Search for the cell housing the specified text and yield its [x, y] center coordinate. 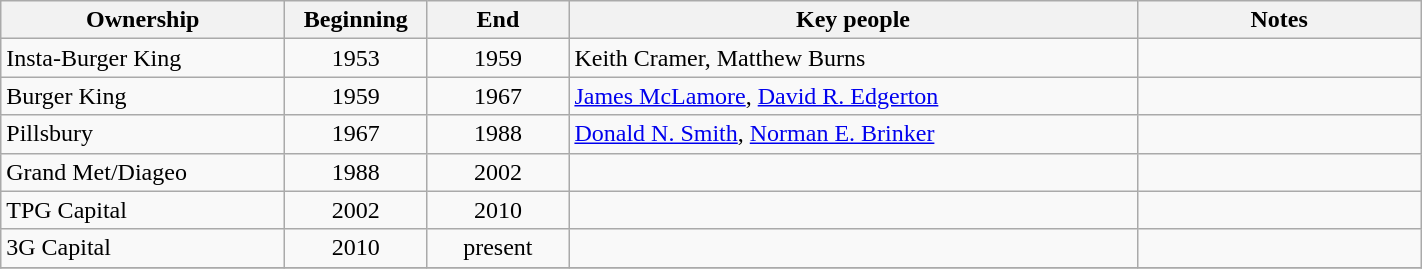
3G Capital [143, 248]
Grand Met/Diageo [143, 172]
TPG Capital [143, 210]
Notes [1279, 20]
Pillsbury [143, 134]
Keith Cramer, Matthew Burns [853, 58]
Burger King [143, 96]
James McLamore, David R. Edgerton [853, 96]
Beginning [356, 20]
End [498, 20]
Ownership [143, 20]
Insta-Burger King [143, 58]
present [498, 248]
Key people [853, 20]
1953 [356, 58]
Donald N. Smith, Norman E. Brinker [853, 134]
